Extract the (X, Y) coordinate from the center of the cell holding the provided text.  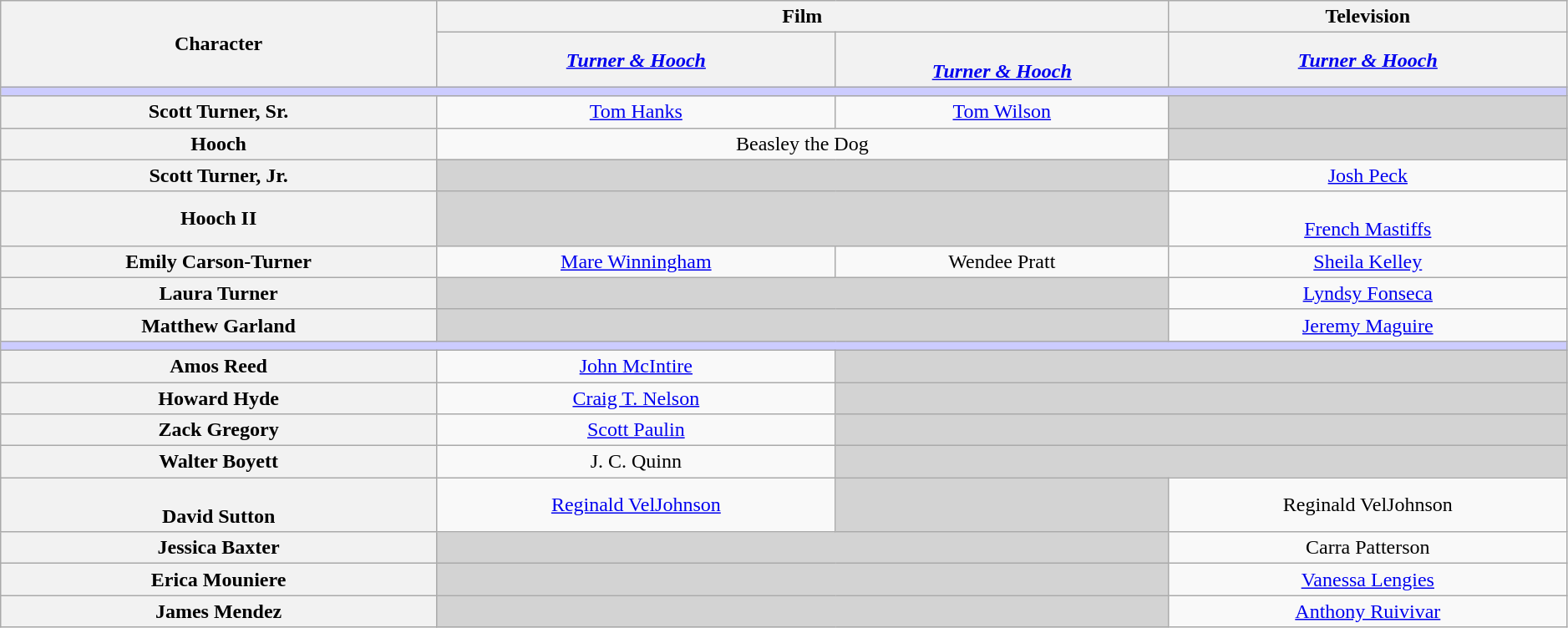
Jeremy Maguire (1368, 325)
Hooch (219, 144)
Tom Wilson (1002, 112)
J. C. Quinn (636, 462)
James Mendez (219, 611)
French Mastiffs (1368, 219)
Character (219, 43)
Scott Turner, Jr. (219, 175)
David Sutton (219, 504)
Matthew Garland (219, 325)
Anthony Ruivivar (1368, 611)
Vanessa Lengies (1368, 580)
Mare Winningham (636, 261)
Scott Paulin (636, 430)
Emily Carson-Turner (219, 261)
Hooch II (219, 219)
Carra Patterson (1368, 548)
Film (802, 17)
Tom Hanks (636, 112)
Sheila Kelley (1368, 261)
Amos Reed (219, 366)
Jessica Baxter (219, 548)
Scott Turner, Sr. (219, 112)
Laura Turner (219, 293)
Erica Mouniere (219, 580)
Zack Gregory (219, 430)
Walter Boyett (219, 462)
John McIntire (636, 366)
Howard Hyde (219, 398)
Television (1368, 17)
Beasley the Dog (802, 144)
Wendee Pratt (1002, 261)
Josh Peck (1368, 175)
Lyndsy Fonseca (1368, 293)
Craig T. Nelson (636, 398)
